Provide the [X, Y] coordinate of the cell's center where the given text is located.  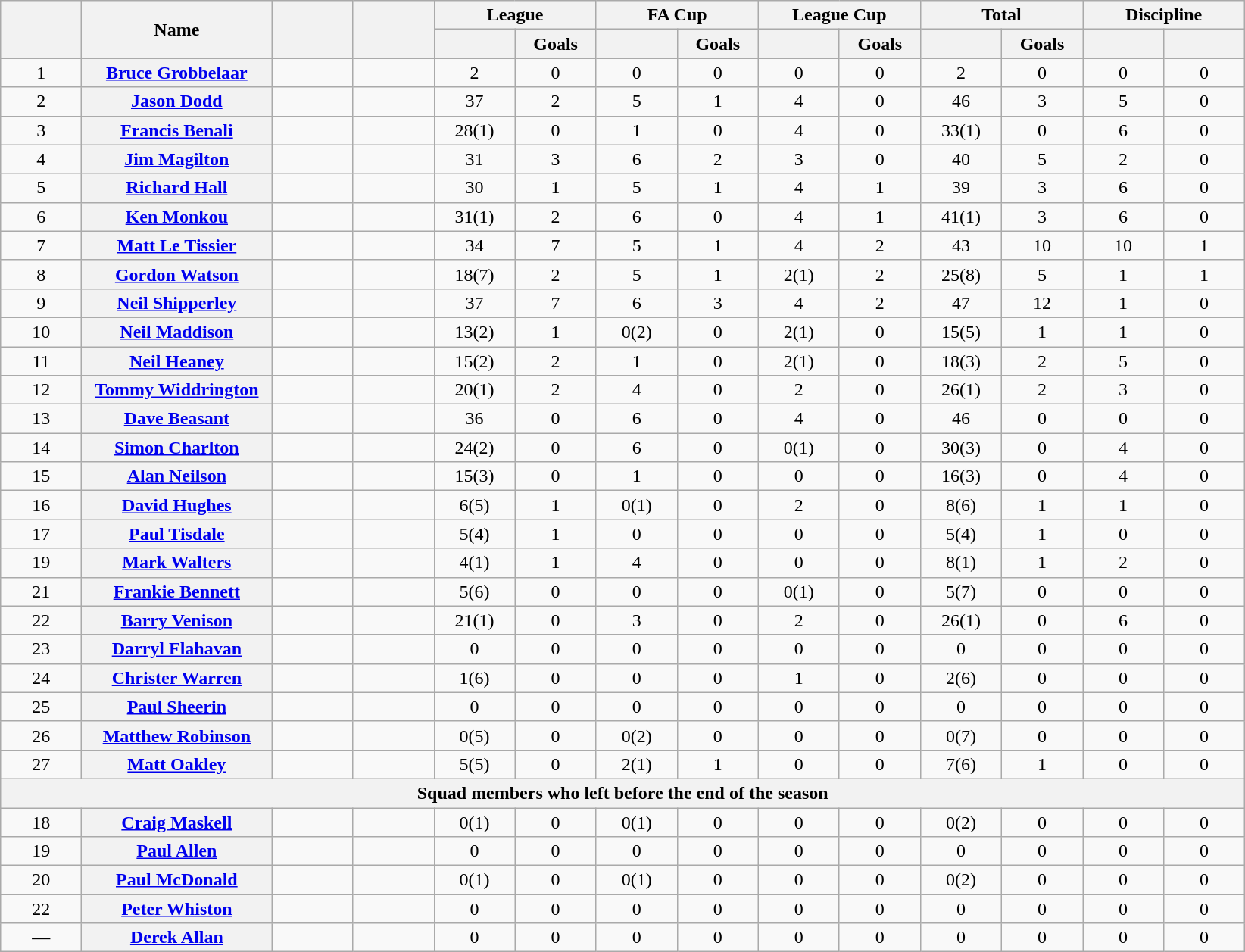
Matt Le Tissier [177, 245]
8(1) [960, 563]
20(1) [474, 390]
26 [41, 735]
5(7) [960, 591]
40 [960, 159]
2(6) [960, 678]
27 [41, 764]
15 [41, 476]
31(1) [474, 217]
League [515, 15]
Paul Tisdale [177, 534]
Jason Dodd [177, 101]
Ken Monkou [177, 217]
Dave Beasant [177, 419]
FA Cup [677, 15]
13(2) [474, 332]
Neil Heaney [177, 361]
18 [41, 822]
Matt Oakley [177, 764]
9 [41, 303]
Richard Hall [177, 188]
0(7) [960, 735]
24(2) [474, 448]
Derek Allan [177, 938]
34 [474, 245]
17 [41, 534]
31 [474, 159]
Gordon Watson [177, 274]
15(2) [474, 361]
Total [1001, 15]
28(1) [474, 130]
47 [960, 303]
24 [41, 678]
16(3) [960, 476]
Craig Maskell [177, 822]
8 [41, 274]
36 [474, 419]
Alan Neilson [177, 476]
18(3) [960, 361]
Paul Sheerin [177, 707]
0(5) [474, 735]
Frankie Bennett [177, 591]
5(6) [474, 591]
Bruce Grobbelaar [177, 73]
7(6) [960, 764]
16 [41, 505]
23 [41, 649]
33(1) [960, 130]
Discipline [1164, 15]
Paul McDonald [177, 880]
Mark Walters [177, 563]
30(3) [960, 448]
4(1) [474, 563]
Darryl Flahavan [177, 649]
Matthew Robinson [177, 735]
13 [41, 419]
Christer Warren [177, 678]
Barry Venison [177, 620]
Jim Magilton [177, 159]
43 [960, 245]
15(3) [474, 476]
Neil Shipperley [177, 303]
Simon Charlton [177, 448]
30 [474, 188]
Tommy Widdrington [177, 390]
14 [41, 448]
David Hughes [177, 505]
21 [41, 591]
39 [960, 188]
Name [177, 30]
25 [41, 707]
20 [41, 880]
6(5) [474, 505]
Squad members who left before the end of the season [622, 793]
18(7) [474, 274]
15(5) [960, 332]
Paul Allen [177, 851]
Francis Benali [177, 130]
41(1) [960, 217]
21(1) [474, 620]
— [41, 938]
8(6) [960, 505]
Neil Maddison [177, 332]
25(8) [960, 274]
1(6) [474, 678]
5(5) [474, 764]
Peter Whiston [177, 909]
League Cup [839, 15]
11 [41, 361]
